Scan for the cell matching the given text and deliver its (x, y) coordinate at center. 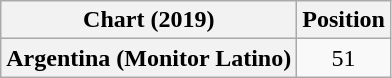
Argentina (Monitor Latino) (149, 58)
Chart (2019) (149, 20)
Position (344, 20)
51 (344, 58)
